Scan for the cell matching the given text and deliver its [x, y] coordinate at center. 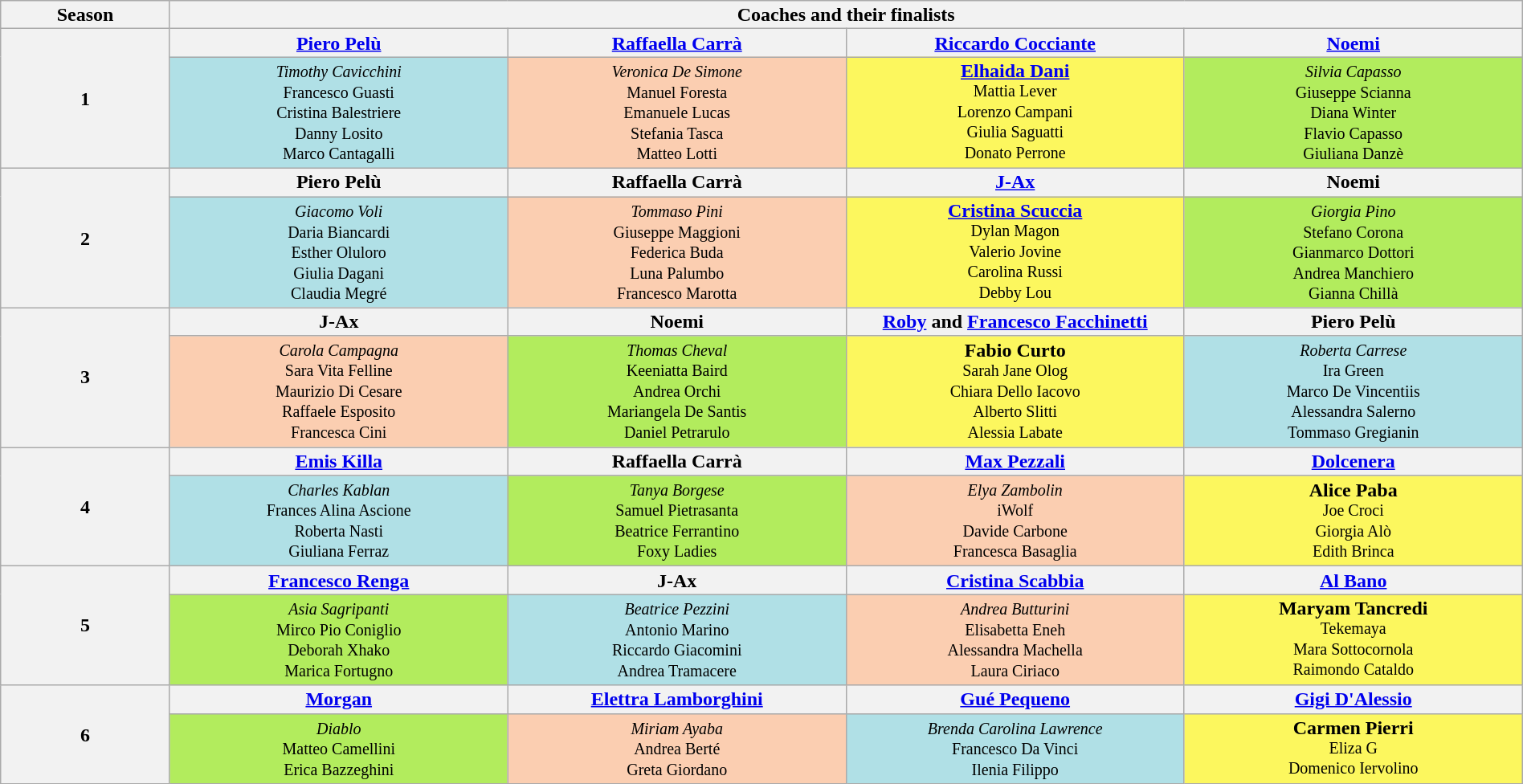
Giacomo VoliDaria BiancardiEsther OluloroGiulia DaganiClaudia Megré [339, 252]
Season [85, 14]
3 [85, 378]
DiabloMatteo CamelliniErica Bazzeghini [339, 749]
Coaches and their finalists [846, 14]
Tanya BorgeseSamuel PietrasantaBeatrice FerrantinoFoxy Ladies [676, 521]
Riccardo Cocciante [1015, 43]
Gué Pequeno [1015, 699]
Gigi D'Alessio [1353, 699]
Elettra Lamborghini [676, 699]
Brenda Carolina LawrenceFrancesco Da VinciIlenia Filippo [1015, 749]
Al Bano [1353, 580]
2 [85, 238]
Beatrice PezziniAntonio MarinoRiccardo GiacominiAndrea Tramacere [676, 639]
Emis Killa [339, 461]
Timothy CavicchiniFrancesco GuastiCristina BalestriereDanny LositoMarco Cantagalli [339, 112]
Silvia CapassoGiuseppe SciannaDiana WinterFlavio CapassoGiuliana Danzè [1353, 112]
Thomas ChevalKeeniatta BairdAndrea OrchiMariangela De SantisDaniel Petrarulo [676, 392]
Giorgia PinoStefano CoronaGianmarco DottoriAndrea ManchieroGianna Chillà [1353, 252]
Cristina Scabbia [1015, 580]
Francesco Renga [339, 580]
Elhaida DaniMattia LeverLorenzo CampaniGiulia SaguattiDonato Perrone [1015, 112]
Morgan [339, 699]
Carola CampagnaSara Vita FellineMaurizio Di CesareRaffaele EspositoFrancesca Cini [339, 392]
4 [85, 507]
Veronica De SimoneManuel ForestaEmanuele LucasStefania TascaMatteo Lotti [676, 112]
Cristina ScucciaDylan MagonValerio JovineCarolina RussiDebby Lou [1015, 252]
Alice PabaJoe CrociGiorgia AlòEdith Brinca [1353, 521]
Max Pezzali [1015, 461]
Andrea ButturiniElisabetta EnehAlessandra MachellaLaura Ciriaco [1015, 639]
5 [85, 626]
Miriam AyabaAndrea BertéGreta Giordano [676, 749]
Asia SagripantiMirco Pio ConiglioDeborah XhakoMarica Fortugno [339, 639]
Elya ZamboliniWolfDavide CarboneFrancesca Basaglia [1015, 521]
Dolcenera [1353, 461]
Roberta CarreseIra GreenMarco De VincentiisAlessandra SalernoTommaso Gregianin [1353, 392]
Tommaso PiniGiuseppe MaggioniFederica BudaLuna PalumboFrancesco Marotta [676, 252]
1 [85, 99]
Roby and Francesco Facchinetti [1015, 321]
Fabio CurtoSarah Jane OlogChiara Dello IacovoAlberto SlittiAlessia Labate [1015, 392]
Carmen PierriEliza GDomenico Iervolino [1353, 749]
Maryam TancrediTekemayaMara SottocornolaRaimondo Cataldo [1353, 639]
Charles KablanFrances Alina AscioneRoberta NastiGiuliana Ferraz [339, 521]
6 [85, 734]
